Return the (X, Y) coordinate for the center point of the cell that contains the specified text.  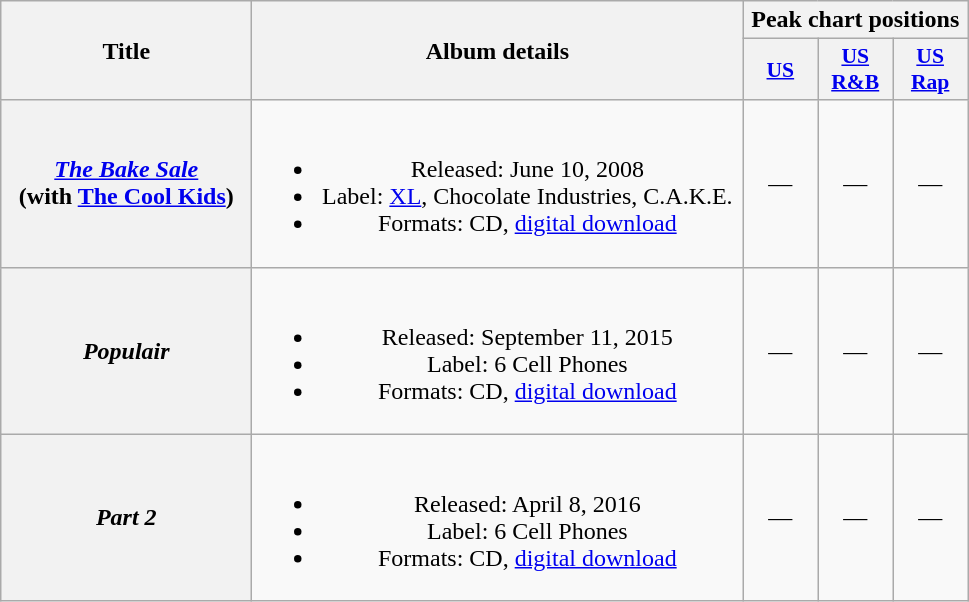
Released: June 10, 2008Label: XL, Chocolate Industries, C.A.K.E.Formats: CD, digital download (498, 184)
US (780, 70)
Peak chart positions (856, 20)
Part 2 (126, 518)
USRap (930, 70)
US R&B (856, 70)
Populair (126, 350)
Released: September 11, 2015Label: 6 Cell PhonesFormats: CD, digital download (498, 350)
Album details (498, 50)
The Bake Sale(with The Cool Kids) (126, 184)
Released: April 8, 2016Label: 6 Cell PhonesFormats: CD, digital download (498, 518)
Title (126, 50)
